For the text-containing cell, return its midpoint in [x, y] coordinate format. 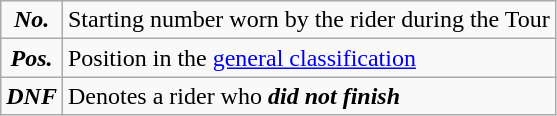
Denotes a rider who did not finish [308, 96]
No. [32, 20]
Pos. [32, 58]
Position in the general classification [308, 58]
DNF [32, 96]
Starting number worn by the rider during the Tour [308, 20]
